Pinpoint the cell where the given text exists, returning its [x, y] midpoint coordinate. 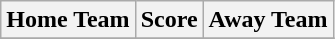
Home Team [68, 20]
Score [169, 20]
Away Team [268, 20]
